Provide the [X, Y] coordinate of the cell's center where the given text is located.  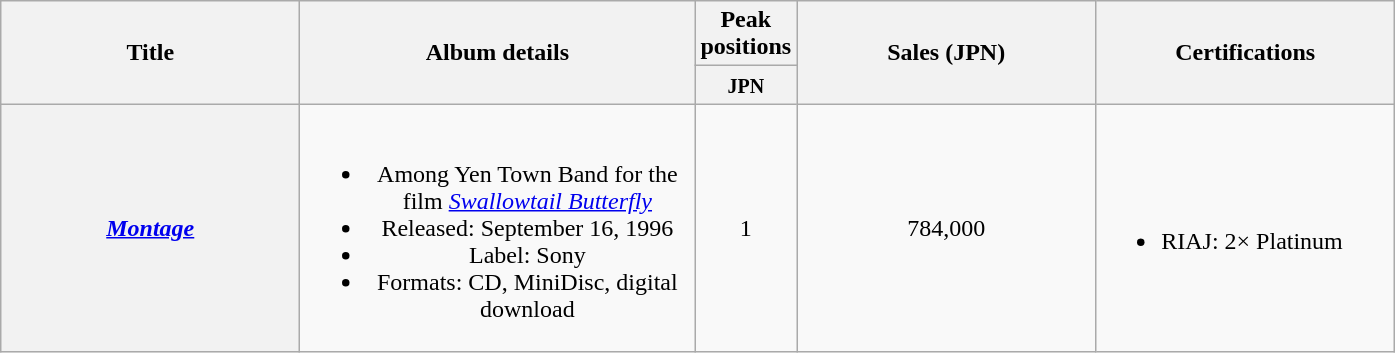
784,000 [946, 228]
Peak positions [746, 34]
Certifications [1246, 52]
Title [150, 52]
Album details [498, 52]
JPN [746, 85]
1 [746, 228]
Sales (JPN) [946, 52]
Among Yen Town Band for the film Swallowtail ButterflyReleased: September 16, 1996 Label: SonyFormats: CD, MiniDisc, digital download [498, 228]
Montage [150, 228]
RIAJ: 2× Platinum [1246, 228]
